Output the [X, Y] coordinate of the center of the cell containing the given text.  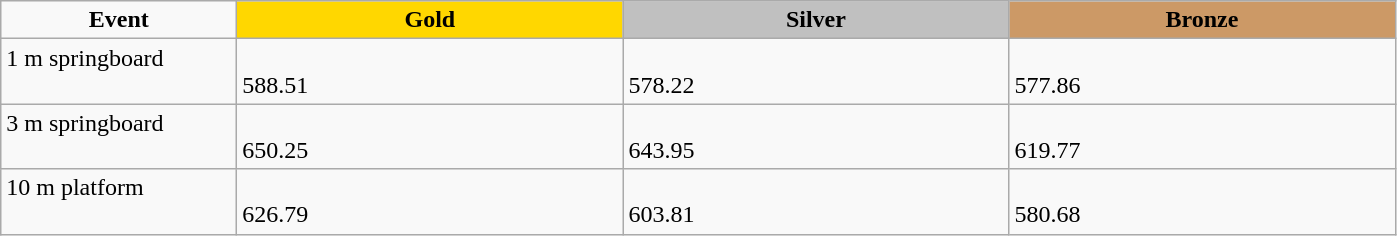
643.95 [816, 136]
626.79 [430, 202]
3 m springboard [119, 136]
10 m platform [119, 202]
650.25 [430, 136]
619.77 [1202, 136]
603.81 [816, 202]
577.86 [1202, 72]
Event [119, 20]
1 m springboard [119, 72]
578.22 [816, 72]
588.51 [430, 72]
Silver [816, 20]
Bronze [1202, 20]
580.68 [1202, 202]
Gold [430, 20]
